For the text-containing cell, return its midpoint in [x, y] coordinate format. 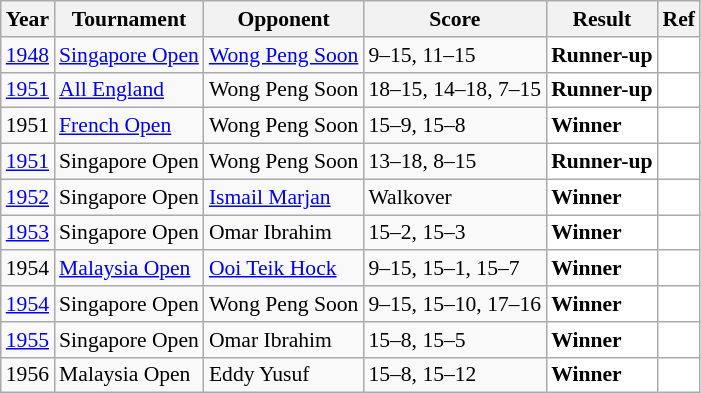
French Open [129, 126]
15–9, 15–8 [454, 126]
1953 [28, 233]
Ooi Teik Hock [284, 269]
Score [454, 19]
All England [129, 90]
Year [28, 19]
15–8, 15–12 [454, 375]
Opponent [284, 19]
Ismail Marjan [284, 197]
18–15, 14–18, 7–15 [454, 90]
9–15, 15–1, 15–7 [454, 269]
9–15, 15–10, 17–16 [454, 304]
13–18, 8–15 [454, 162]
Result [602, 19]
Eddy Yusuf [284, 375]
15–8, 15–5 [454, 340]
Walkover [454, 197]
1948 [28, 55]
1952 [28, 197]
9–15, 11–15 [454, 55]
Ref [678, 19]
1956 [28, 375]
Tournament [129, 19]
15–2, 15–3 [454, 233]
1955 [28, 340]
